Provide the (X, Y) coordinate of the cell's center where the given text is located.  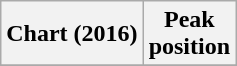
Chart (2016) (72, 34)
Peakposition (189, 34)
